Return [x, y] of the center of cell containing provided text 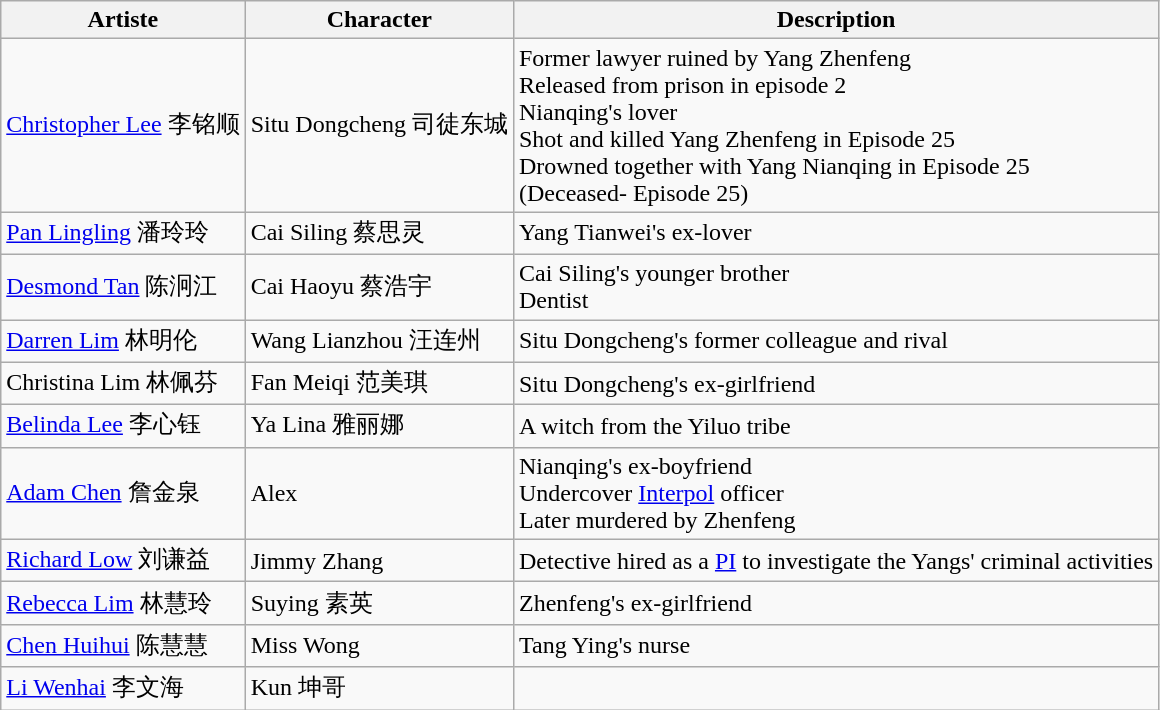
Cai Siling 蔡思灵 [379, 234]
Darren Lim 林明伦 [123, 342]
Situ Dongcheng 司徒东城 [379, 126]
Chen Huihui 陈慧慧 [123, 646]
Situ Dongcheng's ex-girlfriend [836, 384]
Christina Lim 林佩芬 [123, 384]
Situ Dongcheng's former colleague and rival [836, 342]
Suying 素英 [379, 604]
Jimmy Zhang [379, 560]
Detective hired as a PI to investigate the Yangs' criminal activities [836, 560]
Alex [379, 493]
Cai Siling's younger brother Dentist [836, 286]
Cai Haoyu 蔡浩宇 [379, 286]
Fan Meiqi 范美琪 [379, 384]
Nianqing's ex-boyfriendUndercover Interpol officerLater murdered by Zhenfeng [836, 493]
A witch from the Yiluo tribe [836, 426]
Ya Lina 雅丽娜 [379, 426]
Adam Chen 詹金泉 [123, 493]
Description [836, 20]
Li Wenhai 李文海 [123, 688]
Richard Low 刘谦益 [123, 560]
Christopher Lee 李铭顺 [123, 126]
Tang Ying's nurse [836, 646]
Desmond Tan 陈泂江 [123, 286]
Miss Wong [379, 646]
Kun 坤哥 [379, 688]
Zhenfeng's ex-girlfriend [836, 604]
Wang Lianzhou 汪连州 [379, 342]
Belinda Lee 李心钰 [123, 426]
Yang Tianwei's ex-lover [836, 234]
Pan Lingling 潘玲玲 [123, 234]
Rebecca Lim 林慧玲 [123, 604]
Artiste [123, 20]
Character [379, 20]
